Provide the [X, Y] coordinate of the cell's center where the given text is located.  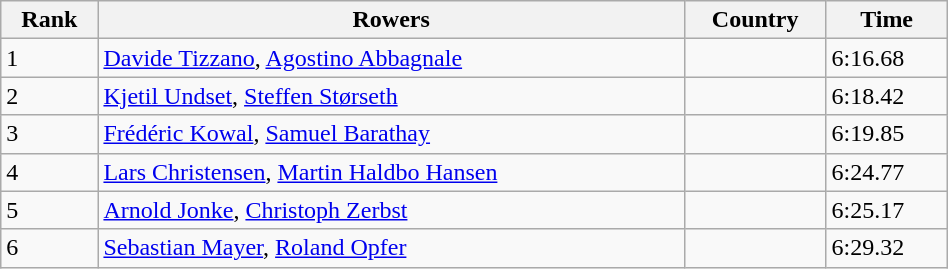
3 [50, 134]
Frédéric Kowal, Samuel Barathay [391, 134]
Time [886, 20]
Davide Tizzano, Agostino Abbagnale [391, 58]
Kjetil Undset, Steffen Størseth [391, 96]
4 [50, 172]
6:25.17 [886, 210]
5 [50, 210]
6:16.68 [886, 58]
Rowers [391, 20]
1 [50, 58]
6:24.77 [886, 172]
Country [755, 20]
Arnold Jonke, Christoph Zerbst [391, 210]
6:18.42 [886, 96]
6:29.32 [886, 248]
Sebastian Mayer, Roland Opfer [391, 248]
Lars Christensen, Martin Haldbo Hansen [391, 172]
6 [50, 248]
Rank [50, 20]
2 [50, 96]
6:19.85 [886, 134]
